Return (X, Y) of the center of cell containing provided text 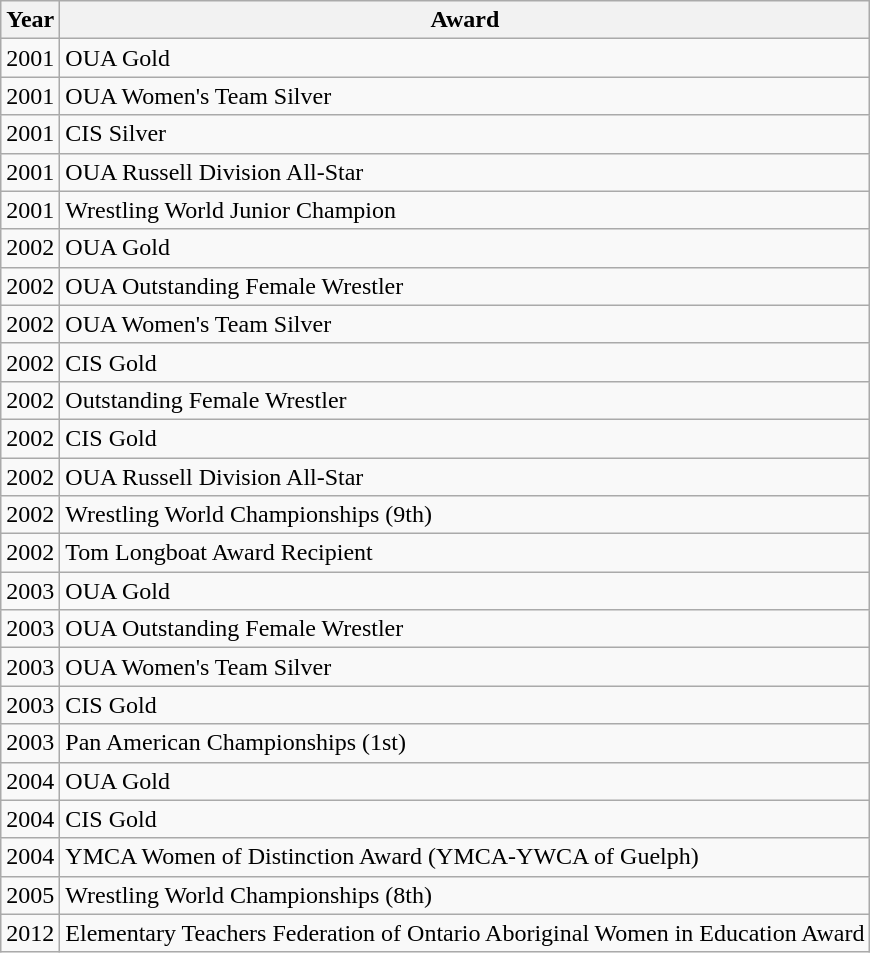
Outstanding Female Wrestler (465, 400)
Wrestling World Championships (8th) (465, 895)
Wrestling World Championships (9th) (465, 515)
YMCA Women of Distinction Award (YMCA-YWCA of Guelph) (465, 857)
2005 (30, 895)
Tom Longboat Award Recipient (465, 553)
Wrestling World Junior Champion (465, 210)
Pan American Championships (1st) (465, 743)
Elementary Teachers Federation of Ontario Aboriginal Women in Education Award (465, 933)
Award (465, 20)
2012 (30, 933)
CIS Silver (465, 134)
Year (30, 20)
